Find where the given text appears and provide that cell's center as [X, Y] coordinate. 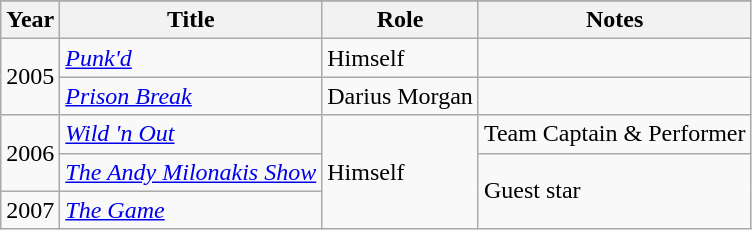
Year [30, 20]
2007 [30, 210]
Role [400, 20]
The Game [191, 210]
Prison Break [191, 96]
Notes [614, 20]
Darius Morgan [400, 96]
2006 [30, 153]
Punk'd [191, 58]
2005 [30, 77]
Team Captain & Performer [614, 134]
Title [191, 20]
Wild 'n Out [191, 134]
Guest star [614, 191]
The Andy Milonakis Show [191, 172]
